Detect which cell encompasses the target text, then output its [X, Y] center coordinate. 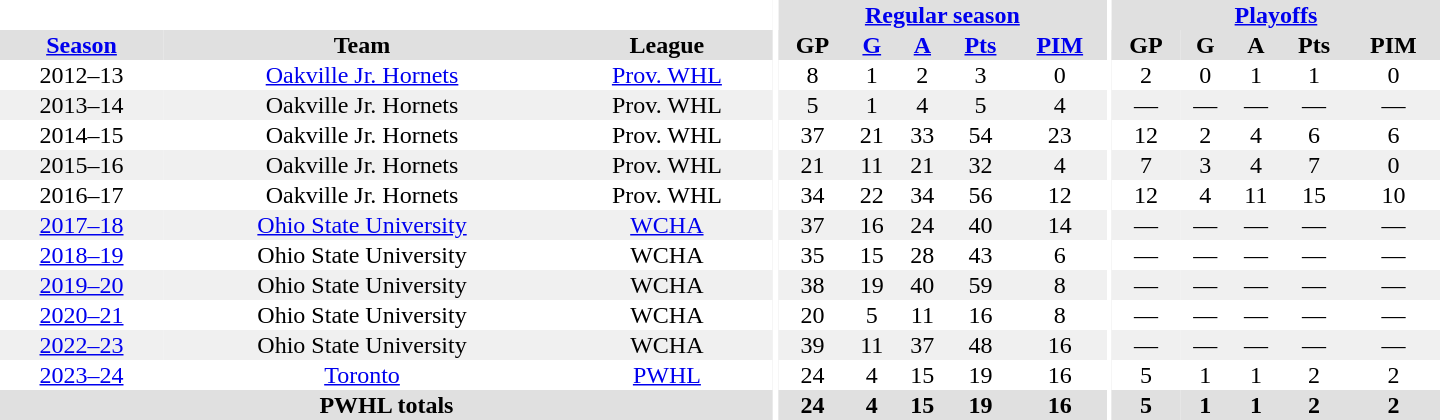
2012–13 [82, 75]
Toronto [362, 375]
38 [812, 285]
39 [812, 345]
14 [1060, 225]
2020–21 [82, 315]
56 [981, 195]
33 [922, 135]
Season [82, 45]
2015–16 [82, 165]
PWHL [667, 375]
Team [362, 45]
2017–18 [82, 225]
22 [872, 195]
2023–24 [82, 375]
2022–23 [82, 345]
32 [981, 165]
54 [981, 135]
Regular season [942, 15]
2019–20 [82, 285]
48 [981, 345]
20 [812, 315]
2013–14 [82, 105]
10 [1394, 195]
PWHL totals [386, 405]
43 [981, 255]
28 [922, 255]
Playoffs [1276, 15]
2014–15 [82, 135]
2016–17 [82, 195]
35 [812, 255]
59 [981, 285]
2018–19 [82, 255]
23 [1060, 135]
League [667, 45]
